Locate the cell with the specified text and output its (x, y) center coordinate. 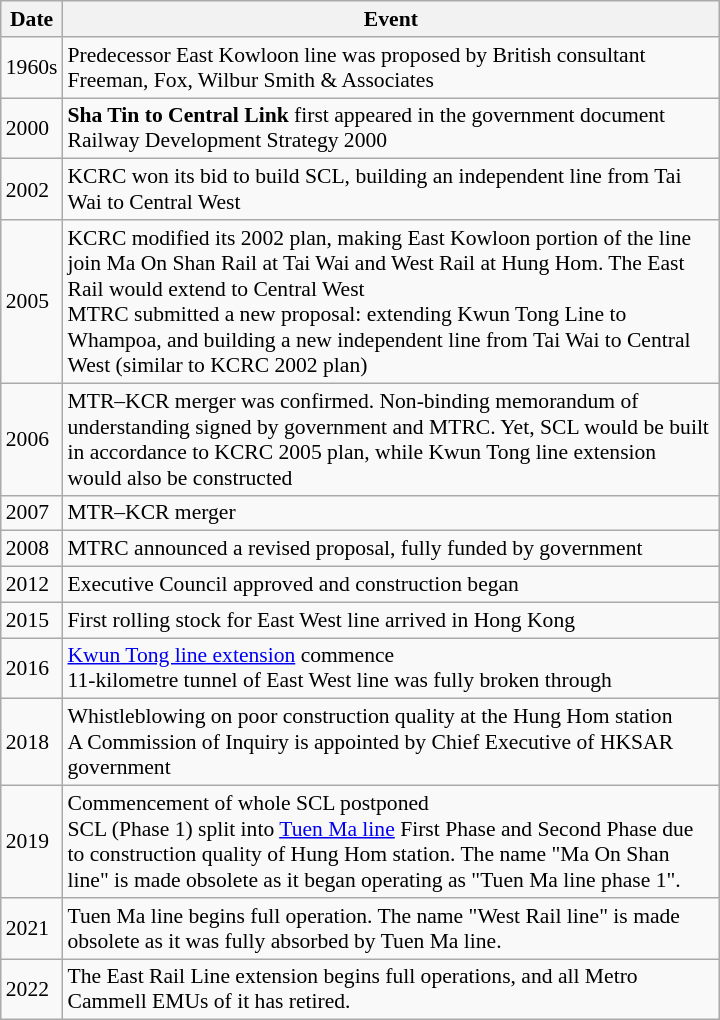
Predecessor East Kowloon line was proposed by British consultant Freeman, Fox, Wilbur Smith & Associates (390, 68)
Date (32, 19)
2019 (32, 842)
MTR–KCR merger (390, 513)
Event (390, 19)
2000 (32, 128)
Executive Council approved and construction began (390, 585)
2006 (32, 439)
2016 (32, 668)
1960s (32, 68)
Kwun Tong line extension commence 11-kilometre tunnel of East West line was fully broken through (390, 668)
2022 (32, 990)
First rolling stock for East West line arrived in Hong Kong (390, 620)
2005 (32, 302)
2021 (32, 928)
2012 (32, 585)
2007 (32, 513)
2008 (32, 549)
2018 (32, 742)
2015 (32, 620)
Tuen Ma line begins full operation. The name "West Rail line" is made obsolete as it was fully absorbed by Tuen Ma line. (390, 928)
Sha Tin to Central Link first appeared in the government document Railway Development Strategy 2000 (390, 128)
Whistleblowing on poor construction quality at the Hung Hom stationA Commission of Inquiry is appointed by Chief Executive of HKSAR government (390, 742)
KCRC won its bid to build SCL, building an independent line from Tai Wai to Central West (390, 190)
MTRC announced a revised proposal, fully funded by government (390, 549)
2002 (32, 190)
The East Rail Line extension begins full operations, and all Metro Cammell EMUs of it has retired. (390, 990)
